Identify which cell holds the provided text, then report its (x, y) central coordinate. 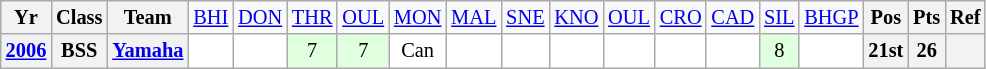
CRO (681, 17)
Pts (926, 17)
Class (79, 17)
KNO (576, 17)
Can (418, 51)
SIL (779, 17)
Pos (886, 17)
BHGP (831, 17)
SNE (525, 17)
Yamaha (148, 51)
2006 (26, 51)
MON (418, 17)
8 (779, 51)
CAD (732, 17)
THR (312, 17)
DON (260, 17)
BHI (210, 17)
MAL (474, 17)
Team (148, 17)
BSS (79, 51)
Yr (26, 17)
21st (886, 51)
Ref (965, 17)
26 (926, 51)
